Output the (X, Y) coordinate of the center of the cell containing the given text.  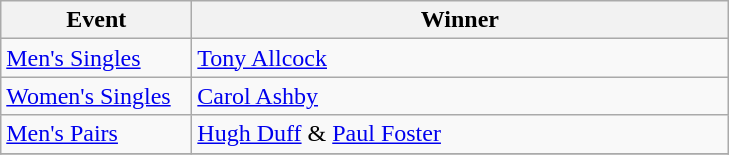
Carol Ashby (460, 96)
Women's Singles (96, 96)
Event (96, 20)
Men's Singles (96, 58)
Winner (460, 20)
Men's Pairs (96, 134)
Hugh Duff & Paul Foster (460, 134)
Tony Allcock (460, 58)
